Find where the given text appears and provide that cell's center as [X, Y] coordinate. 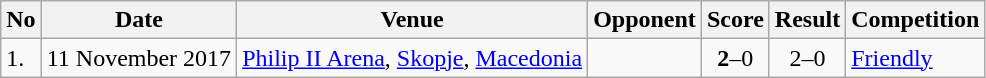
Score [735, 20]
Result [807, 20]
Philip II Arena, Skopje, Macedonia [412, 58]
Opponent [645, 20]
11 November 2017 [138, 58]
1. [21, 58]
Date [138, 20]
Venue [412, 20]
Competition [916, 20]
No [21, 20]
Friendly [916, 58]
